Pinpoint the cell where the given text exists, returning its [x, y] midpoint coordinate. 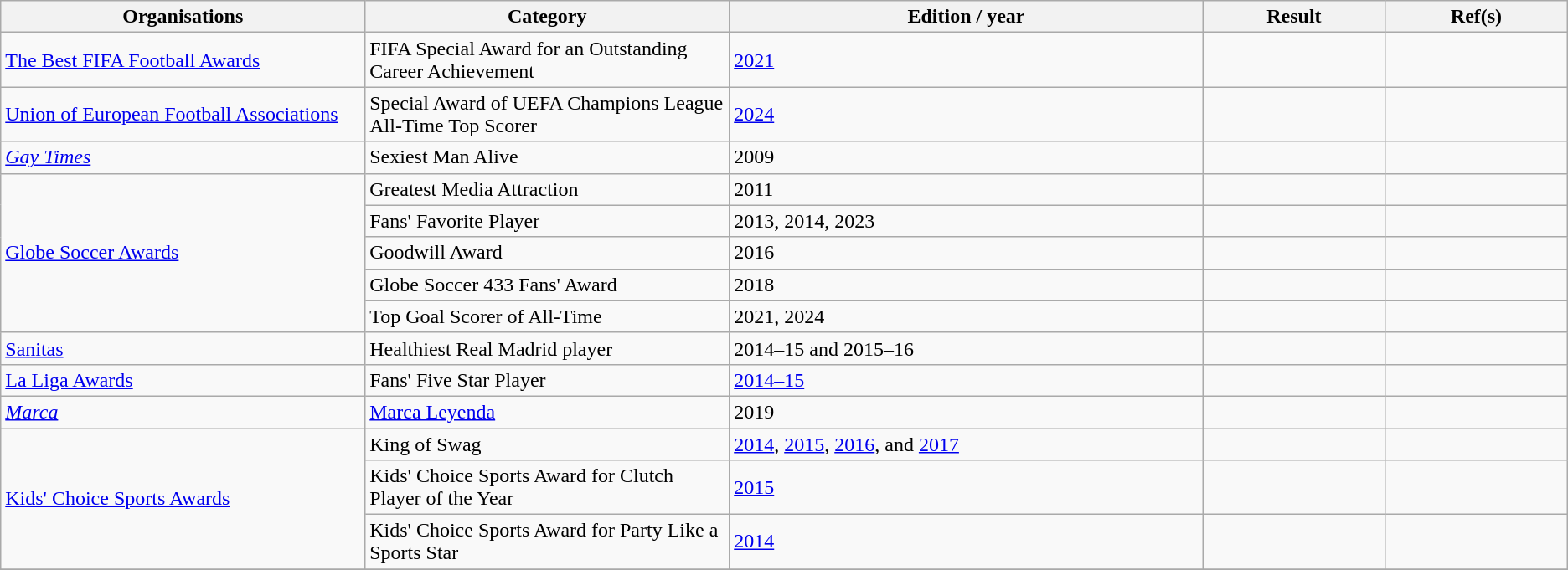
2016 [967, 253]
Greatest Media Attraction [548, 189]
Sexiest Man Alive [548, 157]
Marca [183, 412]
2014–15 and 2015–16 [967, 348]
2021, 2024 [967, 316]
Ref(s) [1477, 17]
Organisations [183, 17]
The Best FIFA Football Awards [183, 60]
Fans' Five Star Player [548, 380]
Marca Leyenda [548, 412]
2013, 2014, 2023 [967, 221]
2018 [967, 285]
Edition / year [967, 17]
Sanitas [183, 348]
Globe Soccer 433 Fans' Award [548, 285]
Kids' Choice Sports Award for Party Like a Sports Star [548, 542]
2011 [967, 189]
Globe Soccer Awards [183, 253]
2009 [967, 157]
La Liga Awards [183, 380]
Healthiest Real Madrid player [548, 348]
Union of European Football Associations [183, 114]
Kids' Choice Sports Awards [183, 499]
2021 [967, 60]
Result [1293, 17]
2014 [967, 542]
Fans' Favorite Player [548, 221]
2014–15 [967, 380]
Goodwill Award [548, 253]
2024 [967, 114]
2019 [967, 412]
King of Swag [548, 444]
Top Goal Scorer of All-Time [548, 316]
2015 [967, 487]
Gay Times [183, 157]
Kids' Choice Sports Award for Clutch Player of the Year [548, 487]
Category [548, 17]
Special Award of UEFA Champions League All-Time Top Scorer [548, 114]
FIFA Special Award for an Outstanding Career Achievement [548, 60]
2014, 2015, 2016, and 2017 [967, 444]
